From the cell containing the given text, extract its center point as (X, Y) coordinate. 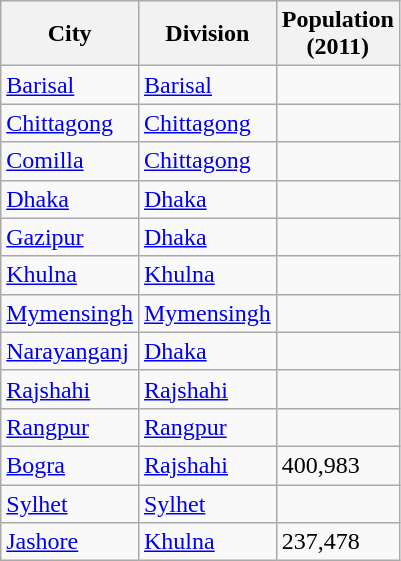
Population(2011) (338, 34)
Jashore (70, 542)
Gazipur (70, 237)
237,478 (338, 542)
City (70, 34)
Division (207, 34)
Bogra (70, 465)
Comilla (70, 161)
400,983 (338, 465)
Narayanganj (70, 351)
